Locate the cell with the specified text and output its (x, y) center coordinate. 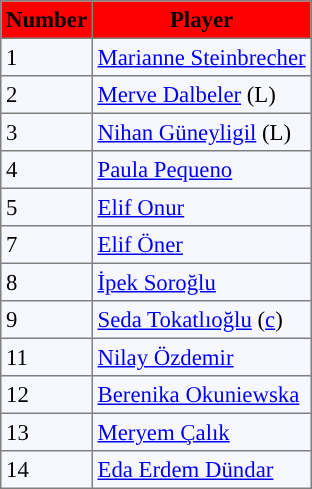
9 (47, 320)
Merve Dalbeler (L) (202, 95)
Elif Onur (202, 207)
Nilay Özdemir (202, 357)
14 (47, 470)
13 (47, 432)
Paula Pequeno (202, 170)
Berenika Okuniewska (202, 395)
3 (47, 132)
2 (47, 95)
Elif Öner (202, 245)
12 (47, 395)
7 (47, 245)
Meryem Çalık (202, 432)
Nihan Güneyligil (L) (202, 132)
Player (202, 20)
8 (47, 282)
11 (47, 357)
1 (47, 57)
Marianne Steinbrecher (202, 57)
4 (47, 170)
5 (47, 207)
Eda Erdem Dündar (202, 470)
Seda Tokatlıoğlu (c) (202, 320)
Number (47, 20)
İpek Soroğlu (202, 282)
